For the text-containing cell, return its midpoint in [X, Y] coordinate format. 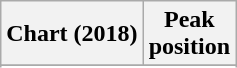
Peak position [189, 34]
Chart (2018) [72, 34]
